Return the [x, y] coordinate for the center point of the cell that contains the specified text.  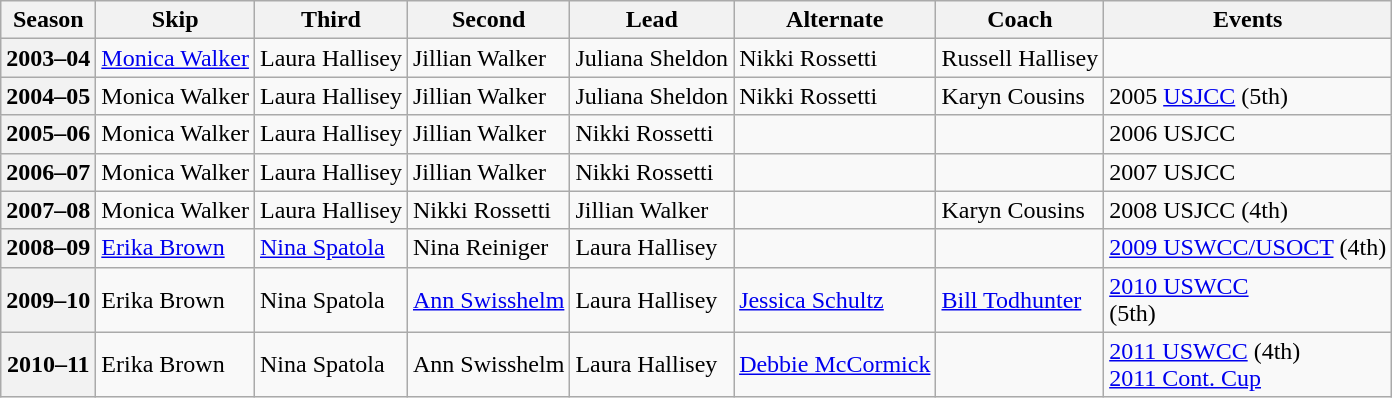
Nina Reiniger [488, 248]
Lead [652, 20]
2010 USWCC (5th) [1248, 300]
2009 USWCC/USOCT (4th) [1248, 248]
2007–08 [48, 210]
2005 USJCC (5th) [1248, 96]
Debbie McCormick [835, 364]
2005–06 [48, 134]
2008 USJCC (4th) [1248, 210]
2007 USJCC [1248, 172]
Jessica Schultz [835, 300]
2004–05 [48, 96]
Russell Hallisey [1020, 58]
Season [48, 20]
2009–10 [48, 300]
Second [488, 20]
2006 USJCC [1248, 134]
2003–04 [48, 58]
2006–07 [48, 172]
Bill Todhunter [1020, 300]
Events [1248, 20]
Alternate [835, 20]
2010–11 [48, 364]
Third [330, 20]
2011 USWCC (4th)2011 Cont. Cup [1248, 364]
Coach [1020, 20]
2008–09 [48, 248]
Skip [176, 20]
